Find where the given text appears and provide that cell's center as [x, y] coordinate. 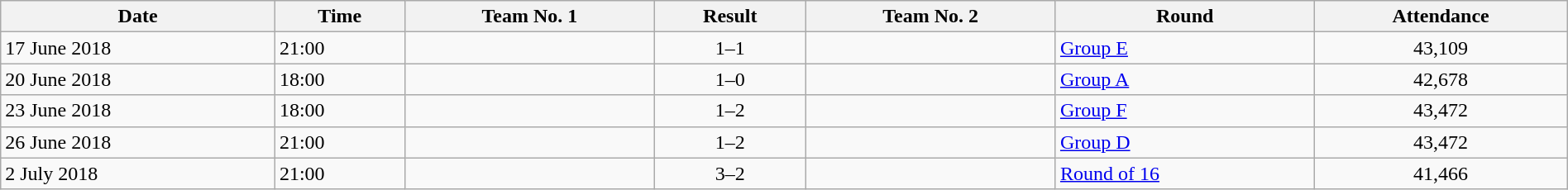
2 July 2018 [138, 173]
43,109 [1441, 48]
Attendance [1441, 17]
1–1 [730, 48]
23 June 2018 [138, 111]
Round [1184, 17]
41,466 [1441, 173]
17 June 2018 [138, 48]
26 June 2018 [138, 142]
Group E [1184, 48]
20 June 2018 [138, 79]
Group F [1184, 111]
Time [339, 17]
1–0 [730, 79]
Round of 16 [1184, 173]
Group A [1184, 79]
3–2 [730, 173]
Team No. 1 [529, 17]
Team No. 2 [931, 17]
Group D [1184, 142]
Date [138, 17]
Result [730, 17]
42,678 [1441, 79]
